Locate the cell with the specified text and output its [X, Y] center coordinate. 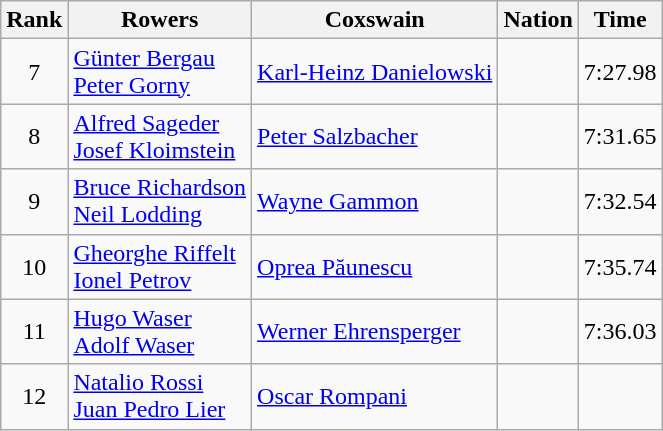
7:35.74 [620, 266]
Coxswain [375, 20]
Nation [538, 20]
Oprea Păunescu [375, 266]
9 [34, 202]
7:36.03 [620, 332]
Wayne Gammon [375, 202]
Günter Bergau Peter Gorny [160, 72]
Natalio Rossi Juan Pedro Lier [160, 396]
7:31.65 [620, 136]
7:32.54 [620, 202]
Karl-Heinz Danielowski [375, 72]
Rank [34, 20]
10 [34, 266]
Alfred Sageder Josef Kloimstein [160, 136]
Time [620, 20]
Oscar Rompani [375, 396]
Hugo Waser Adolf Waser [160, 332]
7 [34, 72]
Peter Salzbacher [375, 136]
7:27.98 [620, 72]
11 [34, 332]
Rowers [160, 20]
12 [34, 396]
8 [34, 136]
Werner Ehrensperger [375, 332]
Bruce Richardson Neil Lodding [160, 202]
Gheorghe Riffelt Ionel Petrov [160, 266]
